Return the [X, Y] coordinate for the center point of the cell that contains the specified text.  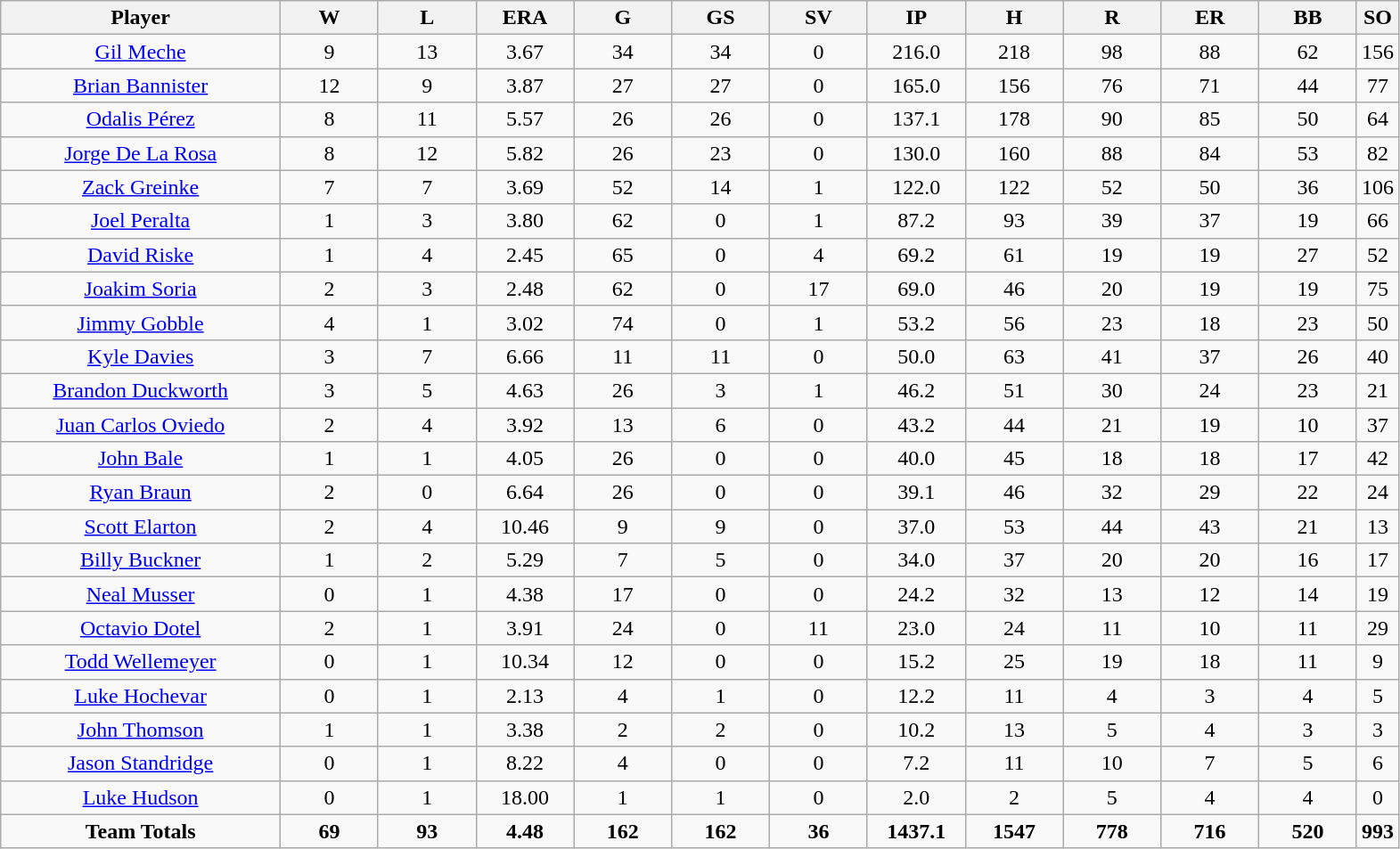
24.2 [916, 594]
ER [1210, 18]
45 [1014, 459]
4.38 [525, 594]
25 [1014, 662]
David Riske [141, 255]
216.0 [916, 52]
51 [1014, 390]
87.2 [916, 221]
BB [1308, 18]
GS [721, 18]
40 [1378, 356]
Jason Standridge [141, 763]
43.2 [916, 425]
2.48 [525, 289]
993 [1378, 831]
2.45 [525, 255]
3.87 [525, 86]
Billy Buckner [141, 560]
41 [1112, 356]
3.38 [525, 730]
66 [1378, 221]
30 [1112, 390]
G [623, 18]
L [427, 18]
61 [1014, 255]
3.69 [525, 187]
Brandon Duckworth [141, 390]
John Thomson [141, 730]
2.0 [916, 797]
76 [1112, 86]
6.64 [525, 493]
8.22 [525, 763]
18.00 [525, 797]
34.0 [916, 560]
37.0 [916, 527]
56 [1014, 322]
98 [1112, 52]
77 [1378, 86]
5.82 [525, 153]
46.2 [916, 390]
Brian Bannister [141, 86]
SO [1378, 18]
ERA [525, 18]
64 [1378, 119]
75 [1378, 289]
2.13 [525, 696]
Joel Peralta [141, 221]
H [1014, 18]
1437.1 [916, 831]
Juan Carlos Oviedo [141, 425]
Neal Musser [141, 594]
SV [819, 18]
22 [1308, 493]
16 [1308, 560]
3.80 [525, 221]
IP [916, 18]
15.2 [916, 662]
1547 [1014, 831]
716 [1210, 831]
5.29 [525, 560]
106 [1378, 187]
82 [1378, 153]
Luke Hochevar [141, 696]
Luke Hudson [141, 797]
4.05 [525, 459]
69.2 [916, 255]
23.0 [916, 628]
43 [1210, 527]
10.34 [525, 662]
Gil Meche [141, 52]
218 [1014, 52]
71 [1210, 86]
10.46 [525, 527]
85 [1210, 119]
John Bale [141, 459]
W [329, 18]
122.0 [916, 187]
53.2 [916, 322]
165.0 [916, 86]
4.63 [525, 390]
90 [1112, 119]
84 [1210, 153]
Jimmy Gobble [141, 322]
7.2 [916, 763]
10.2 [916, 730]
Team Totals [141, 831]
3.92 [525, 425]
137.1 [916, 119]
74 [623, 322]
42 [1378, 459]
3.67 [525, 52]
778 [1112, 831]
R [1112, 18]
Odalis Pérez [141, 119]
Zack Greinke [141, 187]
122 [1014, 187]
130.0 [916, 153]
50.0 [916, 356]
178 [1014, 119]
6.66 [525, 356]
65 [623, 255]
160 [1014, 153]
520 [1308, 831]
Kyle Davies [141, 356]
Octavio Dotel [141, 628]
Player [141, 18]
Jorge De La Rosa [141, 153]
69 [329, 831]
12.2 [916, 696]
63 [1014, 356]
69.0 [916, 289]
40.0 [916, 459]
Ryan Braun [141, 493]
3.91 [525, 628]
Scott Elarton [141, 527]
Todd Wellemeyer [141, 662]
39.1 [916, 493]
3.02 [525, 322]
4.48 [525, 831]
Joakim Soria [141, 289]
39 [1112, 221]
5.57 [525, 119]
